Provide the [x, y] coordinate of the cell's center where the given text is located.  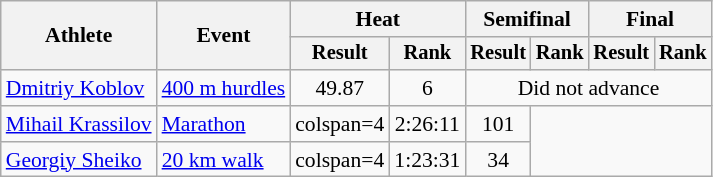
2:26:11 [427, 124]
Athlete [79, 36]
6 [427, 88]
101 [498, 124]
Semifinal [526, 19]
colspan=4 [340, 124]
400 m hurdles [224, 88]
Event [224, 36]
Dmitriy Koblov [79, 88]
Mihail Krassilov [79, 124]
Marathon [224, 124]
Heat [378, 19]
Final [650, 19]
Did not advance [588, 88]
49.87 [340, 88]
